From the cell containing the given text, extract its center point as (X, Y) coordinate. 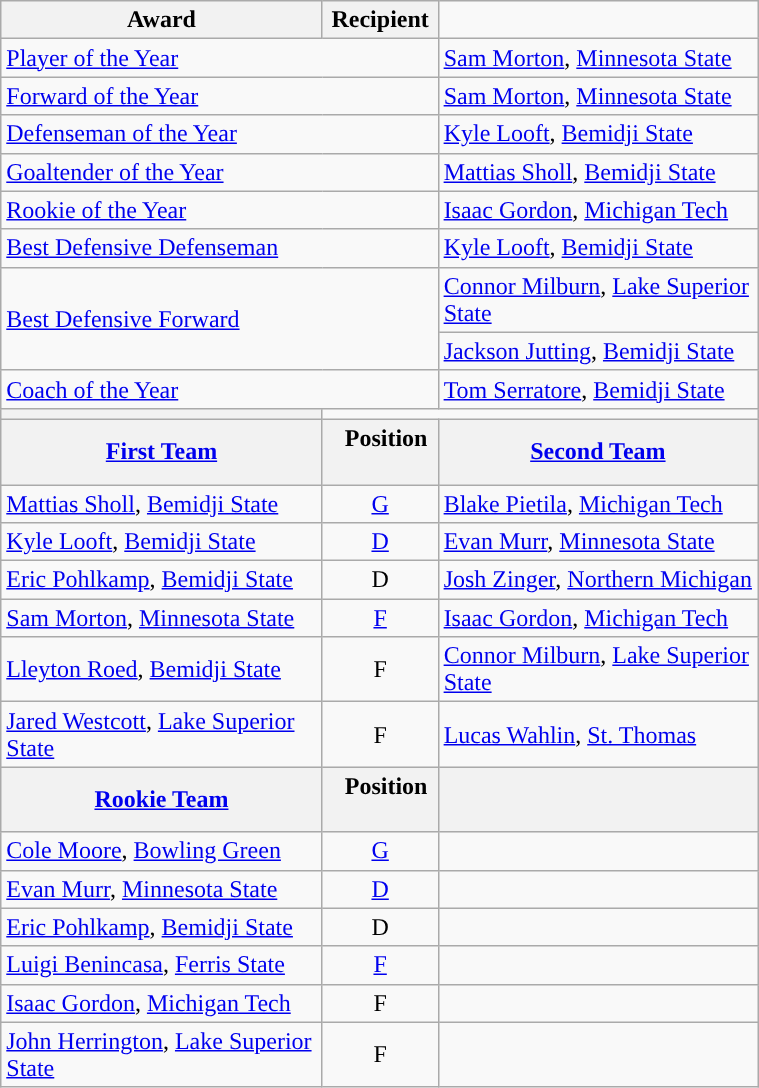
Forward of the Year (220, 96)
Lucas Wahlin, St. Thomas (598, 734)
Award (162, 20)
Second Team (598, 452)
Coach of the Year (220, 389)
Rookie Team (162, 800)
Best Defensive Defenseman (220, 248)
John Herrington, Lake Superior State (162, 1054)
Goaltender of the Year (220, 172)
Recipient (380, 20)
First Team (162, 452)
Blake Pietila, Michigan Tech (598, 503)
Tom Serratore, Bemidji State (598, 389)
Rookie of the Year (220, 210)
Jared Westcott, Lake Superior State (162, 734)
Lleyton Roed, Bemidji State (162, 670)
Best Defensive Forward (220, 318)
Josh Zinger, Northern Michigan (598, 580)
Cole Moore, Bowling Green (162, 851)
Defenseman of the Year (220, 134)
Luigi Benincasa, Ferris State (162, 965)
Jackson Jutting, Bemidji State (598, 351)
Player of the Year (220, 58)
